Return the (X, Y) coordinate for the center point of the cell that contains the specified text.  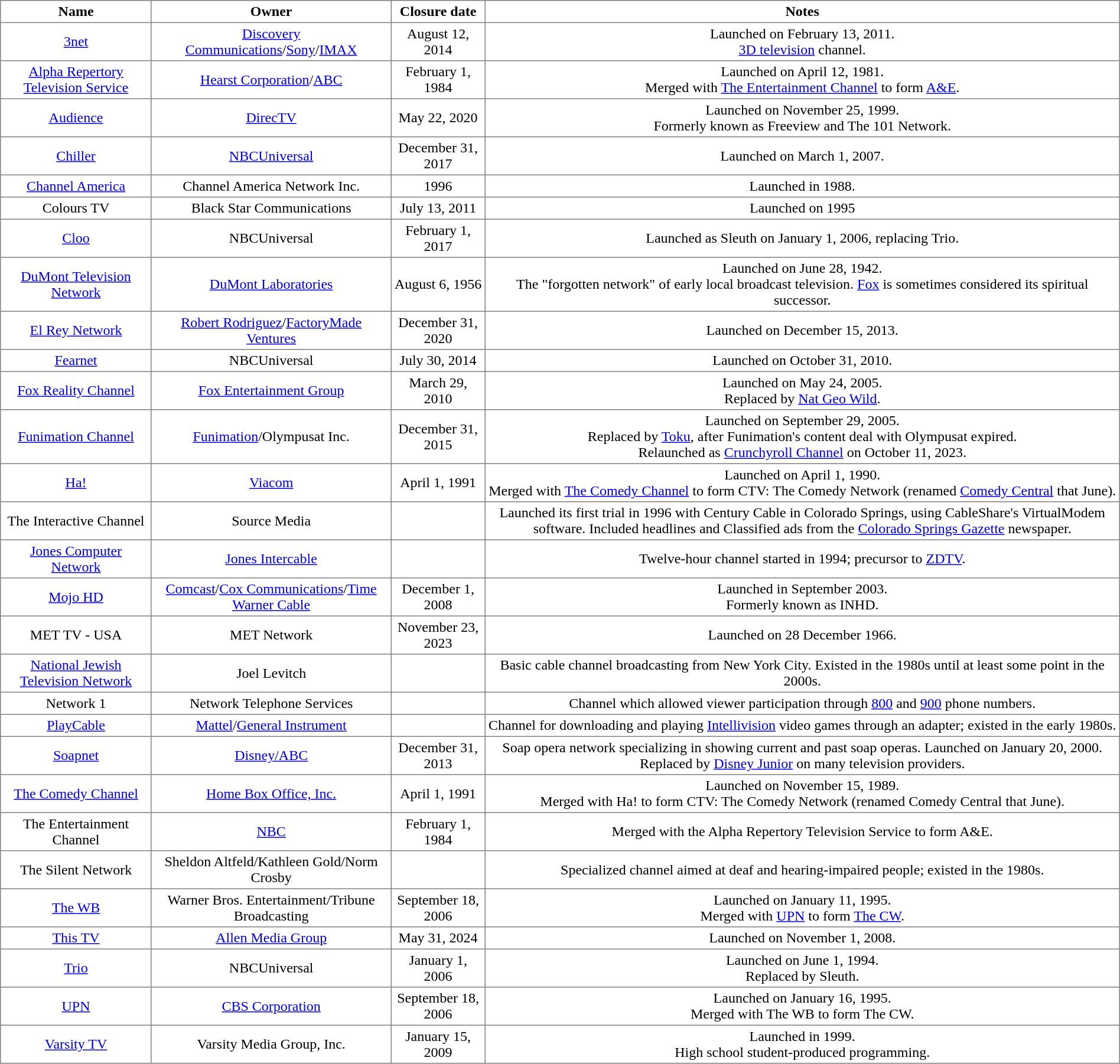
Launched on January 11, 1995.Merged with UPN to form The CW. (802, 908)
Launched on June 1, 1994.Replaced by Sleuth. (802, 968)
Colours TV (76, 208)
Trio (76, 968)
DuMont Television Network (76, 285)
Black Star Communications (271, 208)
1996 (438, 186)
February 1, 2017 (438, 238)
Launched on November 25, 1999.Formerly known as Freeview and The 101 Network. (802, 118)
Launched on October 31, 2010. (802, 361)
Launched on November 15, 1989.Merged with Ha! to form CTV: The Comedy Network (renamed Comedy Central that June). (802, 794)
November 23, 2023 (438, 635)
Chiller (76, 156)
The Comedy Channel (76, 794)
July 13, 2011 (438, 208)
DirecTV (271, 118)
Launched on May 24, 2005.Replaced by Nat Geo Wild. (802, 390)
January 1, 2006 (438, 968)
Merged with the Alpha Repertory Television Service to form A&E. (802, 831)
December 31, 2015 (438, 437)
May 31, 2024 (438, 938)
El Rey Network (76, 330)
Comcast/Cox Communications/Time Warner Cable (271, 597)
Fox Entertainment Group (271, 390)
Funimation Channel (76, 437)
Channel which allowed viewer participation through 800 and 900 phone numbers. (802, 703)
Launched in 1988. (802, 186)
MET Network (271, 635)
January 15, 2009 (438, 1044)
Name (76, 12)
Launched on March 1, 2007. (802, 156)
Channel America Network Inc. (271, 186)
Launched in 1999.High school student-produced programming. (802, 1044)
Channel America (76, 186)
National Jewish Television Network (76, 673)
PlayCable (76, 726)
Alpha Repertory Television Service (76, 80)
December 31, 2017 (438, 156)
May 22, 2020 (438, 118)
The Entertainment Channel (76, 831)
Twelve-hour channel started in 1994; precursor to ZDTV. (802, 559)
Sheldon Altfeld/Kathleen Gold/Norm Crosby (271, 870)
Home Box Office, Inc. (271, 794)
Joel Levitch (271, 673)
Launched on 28 December 1966. (802, 635)
Channel for downloading and playing Intellivision video games through an adapter; existed in the early 1980s. (802, 726)
Network Telephone Services (271, 703)
Owner (271, 12)
Launched on February 13, 2011.3D television channel. (802, 41)
Viacom (271, 482)
Audience (76, 118)
3net (76, 41)
The Interactive Channel (76, 521)
NBC (271, 831)
Launched on April 12, 1981.Merged with The Entertainment Channel to form A&E. (802, 80)
Jones Computer Network (76, 559)
Launched on December 15, 2013. (802, 330)
Launched on June 28, 1942.The "forgotten network" of early local broadcast television. Fox is sometimes considered its spiritual successor. (802, 285)
Launched on November 1, 2008. (802, 938)
Basic cable channel broadcasting from New York City. Existed in the 1980s until at least some point in the 2000s. (802, 673)
Warner Bros. Entertainment/Tribune Broadcasting (271, 908)
July 30, 2014 (438, 361)
DuMont Laboratories (271, 285)
Soapnet (76, 755)
Launched as Sleuth on January 1, 2006, replacing Trio. (802, 238)
Robert Rodriguez/FactoryMade Ventures (271, 330)
The Silent Network (76, 870)
December 1, 2008 (438, 597)
Hearst Corporation/ABC (271, 80)
Mattel/General Instrument (271, 726)
Cloo (76, 238)
MET TV - USA (76, 635)
Varsity Media Group, Inc. (271, 1044)
Varsity TV (76, 1044)
Launched in September 2003.Formerly known as INHD. (802, 597)
March 29, 2010 (438, 390)
Specialized channel aimed at deaf and hearing-impaired people; existed in the 1980s. (802, 870)
Fearnet (76, 361)
Closure date (438, 12)
The WB (76, 908)
Funimation/Olympusat Inc. (271, 437)
This TV (76, 938)
Mojo HD (76, 597)
Fox Reality Channel (76, 390)
Source Media (271, 521)
Launched on January 16, 1995.Merged with The WB to form The CW. (802, 1006)
Disney/ABC (271, 755)
August 6, 1956 (438, 285)
Notes (802, 12)
UPN (76, 1006)
Launched on April 1, 1990.Merged with The Comedy Channel to form CTV: The Comedy Network (renamed Comedy Central that June). (802, 482)
Ha! (76, 482)
December 31, 2013 (438, 755)
Allen Media Group (271, 938)
August 12, 2014 (438, 41)
December 31, 2020 (438, 330)
Jones Intercable (271, 559)
Discovery Communications/Sony/IMAX (271, 41)
Launched on 1995 (802, 208)
CBS Corporation (271, 1006)
Network 1 (76, 703)
